Scan for the cell matching the given text and deliver its [x, y] coordinate at center. 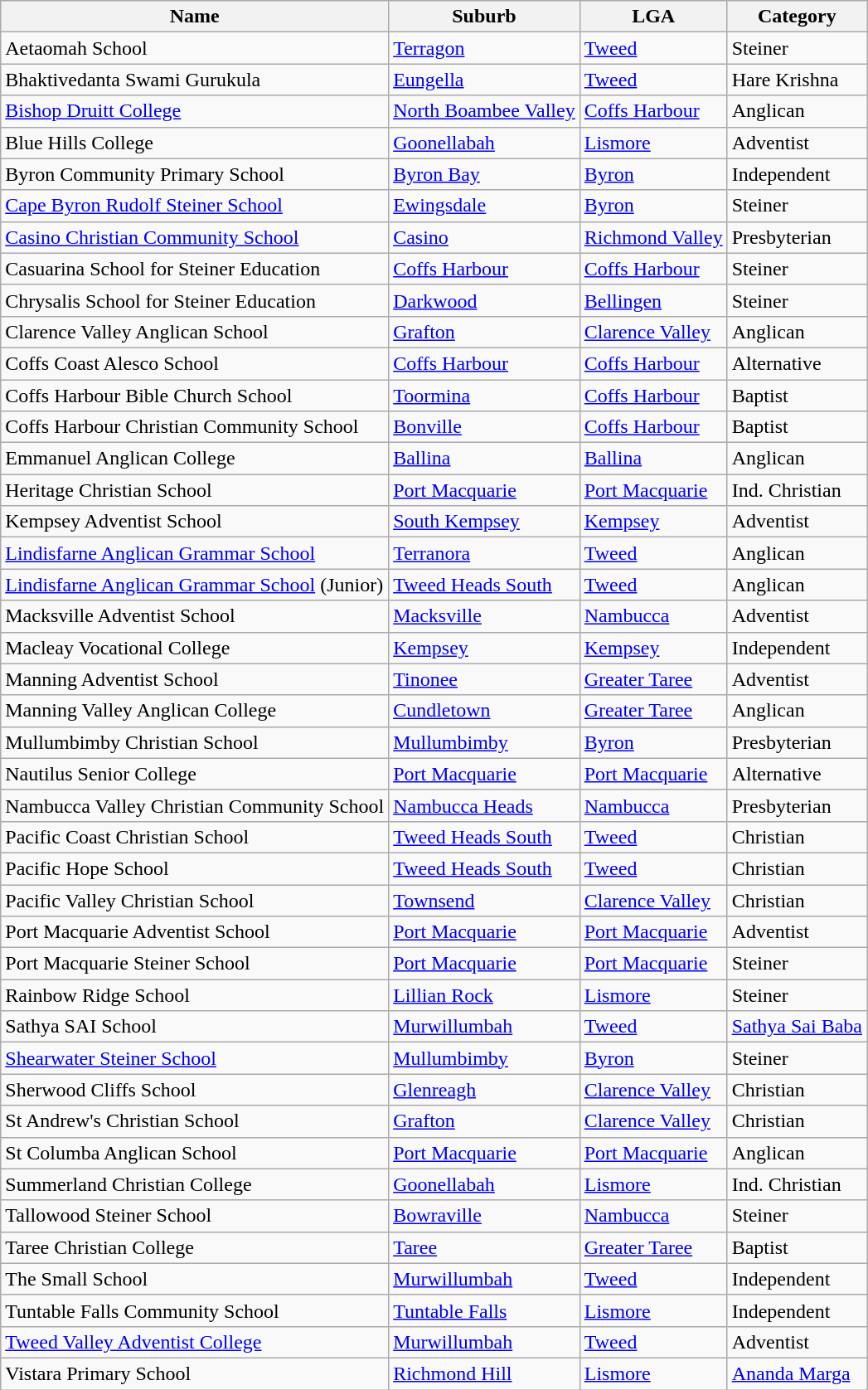
Clarence Valley Anglican School [195, 332]
Tallowood Steiner School [195, 1216]
Manning Valley Anglican College [195, 711]
Coffs Harbour Bible Church School [195, 396]
Sathya SAI School [195, 1027]
Bishop Druitt College [195, 111]
Shearwater Steiner School [195, 1058]
Category [797, 17]
Lillian Rock [484, 995]
Townsend [484, 900]
Glenreagh [484, 1090]
Taree Christian College [195, 1247]
Tinonee [484, 679]
Coffs Coast Alesco School [195, 363]
Eungella [484, 80]
Casino Christian Community School [195, 237]
Pacific Hope School [195, 868]
Blue Hills College [195, 143]
Summerland Christian College [195, 1184]
Terranora [484, 553]
Byron Community Primary School [195, 174]
Bonville [484, 427]
Nautilus Senior College [195, 774]
Sherwood Cliffs School [195, 1090]
Sathya Sai Baba [797, 1027]
The Small School [195, 1279]
Byron Bay [484, 174]
Taree [484, 1247]
Lindisfarne Anglican Grammar School [195, 553]
Bhaktivedanta Swami Gurukula [195, 80]
Coffs Harbour Christian Community School [195, 427]
Terragon [484, 48]
Bowraville [484, 1216]
Nambucca Valley Christian Community School [195, 805]
South Kempsey [484, 522]
Mullumbimby Christian School [195, 742]
Richmond Valley [653, 237]
Toormina [484, 396]
Cape Byron Rudolf Steiner School [195, 206]
Rainbow Ridge School [195, 995]
Hare Krishna [797, 80]
Pacific Valley Christian School [195, 900]
Tuntable Falls Community School [195, 1310]
Cundletown [484, 711]
Lindisfarne Anglican Grammar School (Junior) [195, 585]
Kempsey Adventist School [195, 522]
Manning Adventist School [195, 679]
St Columba Anglican School [195, 1153]
Vistara Primary School [195, 1373]
Aetaomah School [195, 48]
Port Macquarie Steiner School [195, 964]
Port Macquarie Adventist School [195, 932]
Ananda Marga [797, 1373]
Richmond Hill [484, 1373]
Casino [484, 237]
Name [195, 17]
Macksville Adventist School [195, 616]
Casuarina School for Steiner Education [195, 269]
St Andrew's Christian School [195, 1121]
Macksville [484, 616]
Darkwood [484, 300]
Macleay Vocational College [195, 648]
Suburb [484, 17]
Tuntable Falls [484, 1310]
Chrysalis School for Steiner Education [195, 300]
Emmanuel Anglican College [195, 459]
Heritage Christian School [195, 490]
Pacific Coast Christian School [195, 837]
LGA [653, 17]
Tweed Valley Adventist College [195, 1342]
Bellingen [653, 300]
North Boambee Valley [484, 111]
Nambucca Heads [484, 805]
Ewingsdale [484, 206]
